Capture the cell that displays the provided text and extract its [x, y] central coordinate. 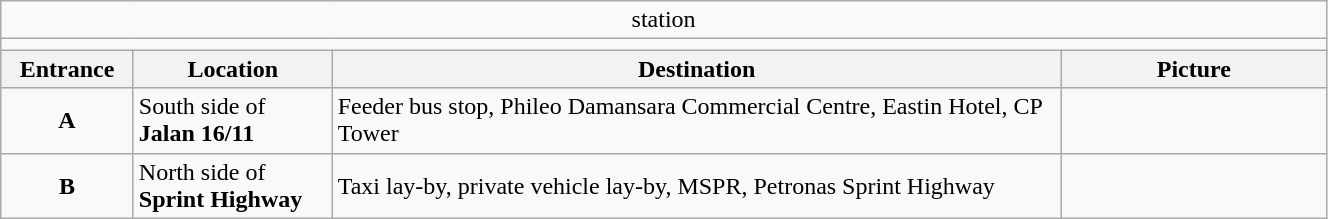
Feeder bus stop, Phileo Damansara Commercial Centre, Eastin Hotel, CP Tower [696, 120]
B [68, 186]
Taxi lay-by, private vehicle lay-by, MSPR, Petronas Sprint Highway [696, 186]
Entrance [68, 69]
Destination [696, 69]
A [68, 120]
South side of Jalan 16/11 [232, 120]
Picture [1194, 69]
Location [232, 69]
station [664, 20]
North side of Sprint Highway [232, 186]
